Detect which cell encompasses the target text, then output its (x, y) center coordinate. 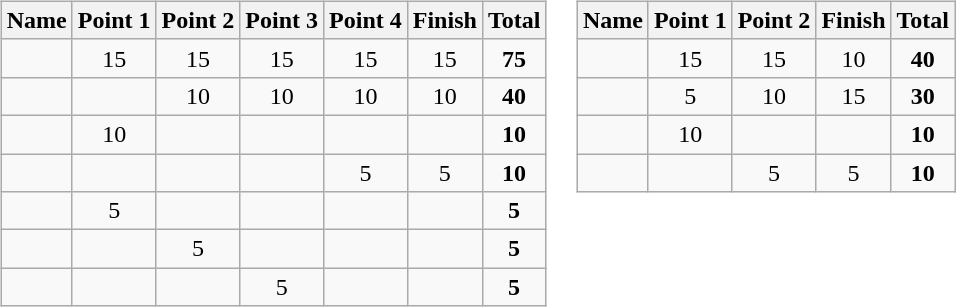
75 (514, 58)
Point 3 (282, 20)
30 (923, 96)
Point 4 (366, 20)
